From the cell containing the given text, extract its center point as (X, Y) coordinate. 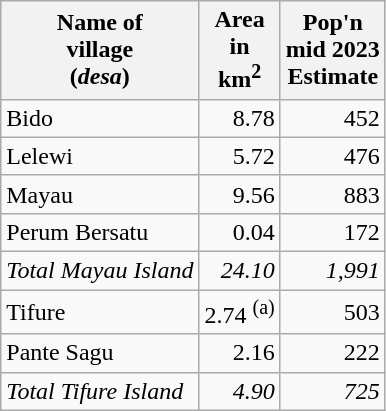
503 (332, 312)
2.74 (a) (240, 312)
Mayau (100, 194)
4.90 (240, 391)
0.04 (240, 232)
Pop'nmid 2023 Estimate (332, 50)
Bido (100, 118)
476 (332, 156)
24.10 (240, 271)
452 (332, 118)
9.56 (240, 194)
Total Mayau Island (100, 271)
5.72 (240, 156)
8.78 (240, 118)
883 (332, 194)
Lelewi (100, 156)
2.16 (240, 353)
222 (332, 353)
Name ofvillage (desa) (100, 50)
172 (332, 232)
1,991 (332, 271)
Area in km2 (240, 50)
Tifure (100, 312)
Perum Bersatu (100, 232)
725 (332, 391)
Pante Sagu (100, 353)
Total Tifure Island (100, 391)
